Extract the (x, y) coordinate from the center of the cell holding the provided text.  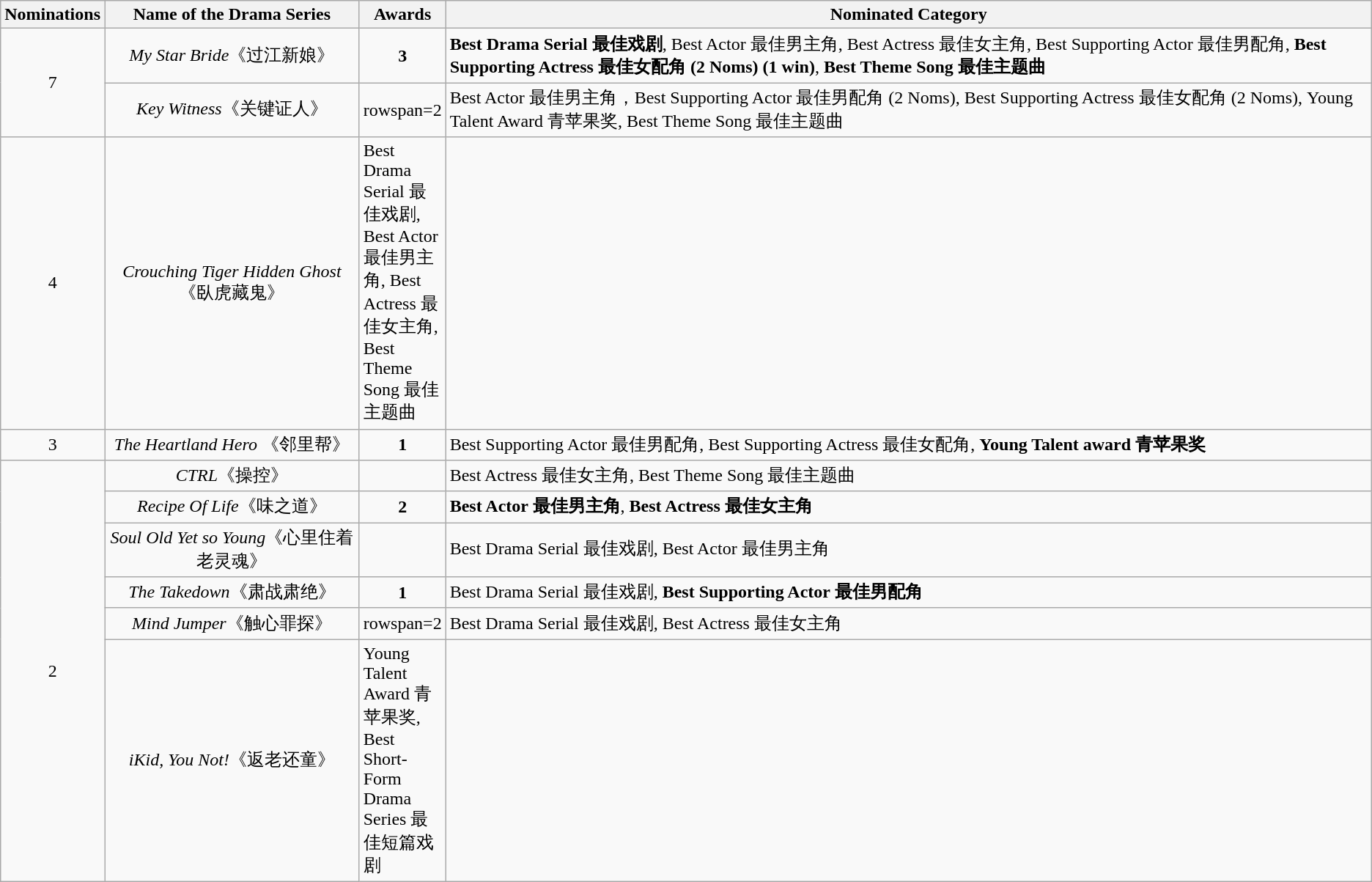
Best Drama Serial 最佳戏剧, Best Actor 最佳男主角 (909, 550)
Crouching Tiger Hidden Ghost 《臥虎藏鬼》 (232, 283)
Best Drama Serial 最佳戏剧, Best Supporting Actor 最佳男配角 (909, 592)
4 (53, 283)
Awards (402, 15)
7 (53, 83)
Nominations (53, 15)
Best Actor 最佳男主角, Best Actress 最佳女主角 (909, 507)
The Heartland Hero 《邻里帮》 (232, 444)
Young Talent Award 青苹果奖, Best Short-Form Drama Series 最佳短篇戏剧 (402, 761)
Best Actress 最佳女主角, Best Theme Song 最佳主题曲 (909, 477)
iKid, You Not!《返老还童》 (232, 761)
The Takedown《肃战肃绝》 (232, 592)
Soul Old Yet so Young《心里住着老灵魂》 (232, 550)
Recipe Of Life《味之道》 (232, 507)
Best Drama Serial 最佳戏剧, Best Actor 最佳男主角, Best Actress 最佳女主角, Best Theme Song 最佳主题曲 (402, 283)
Best Drama Serial 最佳戏剧, Best Actress 最佳女主角 (909, 623)
Best Supporting Actor 最佳男配角, Best Supporting Actress 最佳女配角, Young Talent award 青苹果奖 (909, 444)
My Star Bride《过江新娘》 (232, 56)
Key Witness《关键证人》 (232, 110)
CTRL《操控》 (232, 477)
Mind Jumper《触心罪探》 (232, 623)
Best Actor 最佳男主角，Best Supporting Actor 最佳男配角 (2 Noms), Best Supporting Actress 最佳女配角 (2 Noms), Young Talent Award 青苹果奖, Best Theme Song 最佳主题曲 (909, 110)
Nominated Category (909, 15)
Name of the Drama Series (232, 15)
